Return [X, Y] of the center of cell containing provided text 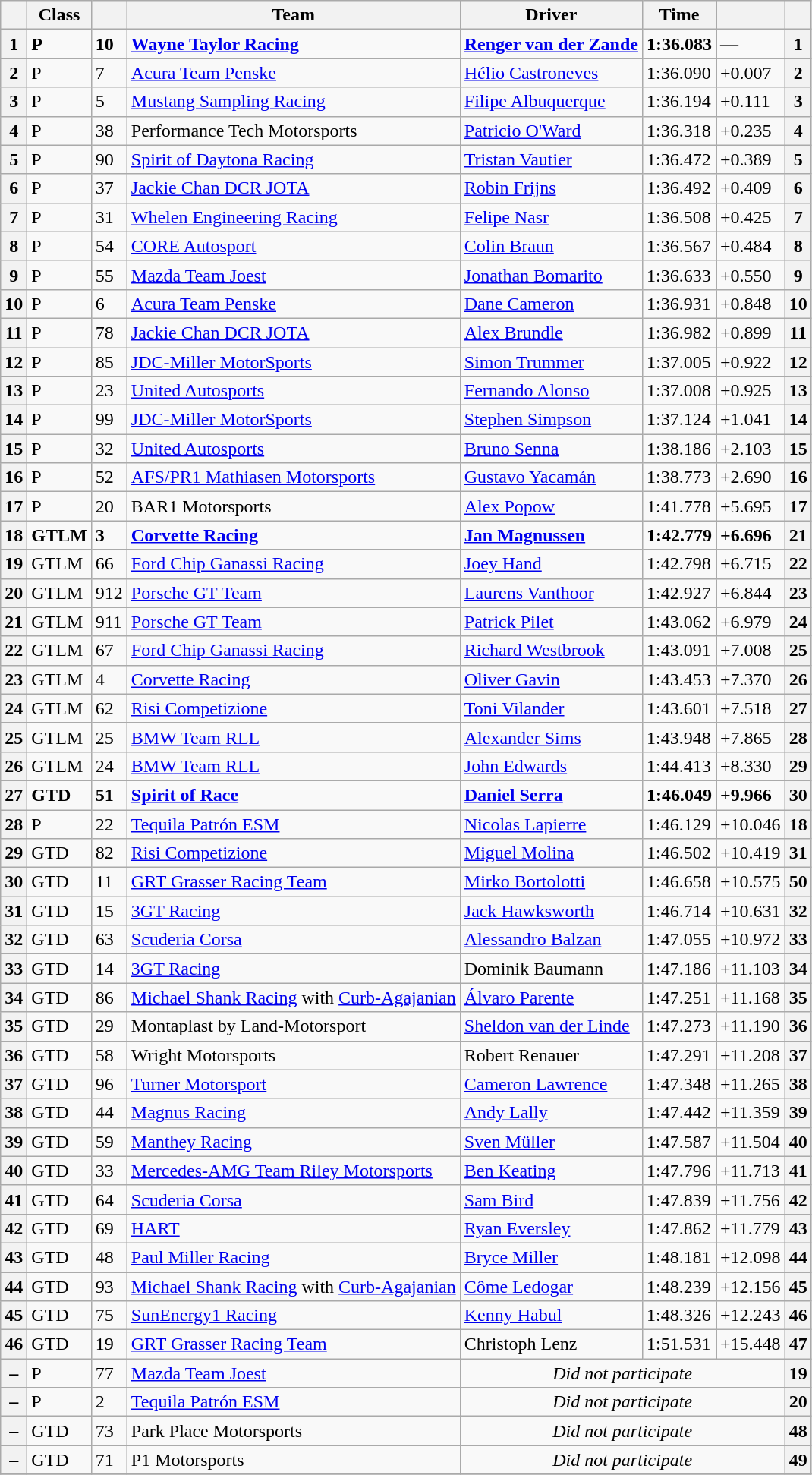
Montaplast by Land-Motorsport [293, 1026]
+11.265 [751, 1084]
1:42.779 [678, 535]
+1.041 [751, 420]
1:47.291 [678, 1055]
86 [109, 998]
71 [109, 1460]
49 [798, 1460]
P1 Motorsports [293, 1460]
1:43.601 [678, 708]
1:36.633 [678, 275]
Spirit of Daytona Racing [293, 159]
Alex Popow [551, 506]
Renger van der Zande [551, 44]
63 [109, 940]
59 [109, 1142]
1:46.049 [678, 795]
+0.848 [751, 304]
Jonathan Bomarito [551, 275]
1:46.502 [678, 853]
+0.235 [751, 131]
1:36.931 [678, 304]
Tristan Vautier [551, 159]
Alexander Sims [551, 737]
+0.007 [751, 73]
Richard Westbrook [551, 651]
Park Place Motorsports [293, 1431]
— [751, 44]
1:47.796 [678, 1171]
+11.168 [751, 998]
69 [109, 1228]
47 [798, 1344]
Wayne Taylor Racing [293, 44]
Álvaro Parente [551, 998]
Filipe Albuquerque [551, 102]
+15.448 [751, 1344]
HART [293, 1228]
Bryce Miller [551, 1257]
+11.190 [751, 1026]
Sven Müller [551, 1142]
+11.756 [751, 1199]
911 [109, 622]
+10.972 [751, 940]
51 [109, 795]
Kenny Habul [551, 1316]
Robin Frijns [551, 188]
+0.425 [751, 217]
1:36.194 [678, 102]
1:36.567 [678, 246]
BAR1 Motorsports [293, 506]
67 [109, 651]
1:37.124 [678, 420]
1:43.062 [678, 622]
75 [109, 1316]
Gustavo Yacamán [551, 477]
1:38.773 [678, 477]
+7.865 [751, 737]
Simon Trummer [551, 362]
1:46.658 [678, 882]
Côme Ledogar [551, 1287]
1:47.839 [678, 1199]
Sheldon van der Linde [551, 1026]
+0.899 [751, 333]
+6.715 [751, 564]
90 [109, 159]
1:47.862 [678, 1228]
66 [109, 564]
1:36.492 [678, 188]
Mercedes-AMG Team Riley Motorsports [293, 1171]
Patrick Pilet [551, 622]
1:47.055 [678, 940]
+12.243 [751, 1316]
Ben Keating [551, 1171]
+2.690 [751, 477]
Mirko Bortolotti [551, 882]
Spirit of Race [293, 795]
1:47.273 [678, 1026]
1:48.326 [678, 1316]
Toni Vilander [551, 708]
John Edwards [551, 766]
73 [109, 1431]
1:46.129 [678, 824]
+9.966 [751, 795]
77 [109, 1373]
Mustang Sampling Racing [293, 102]
1:36.083 [678, 44]
1:47.186 [678, 969]
1:43.091 [678, 651]
Paul Miller Racing [293, 1257]
85 [109, 362]
+11.208 [751, 1055]
Manthey Racing [293, 1142]
+12.156 [751, 1287]
+10.631 [751, 911]
Miguel Molina [551, 853]
Sam Bird [551, 1199]
Daniel Serra [551, 795]
1:36.090 [678, 73]
55 [109, 275]
Dominik Baumann [551, 969]
Driver [551, 15]
+0.484 [751, 246]
1:44.413 [678, 766]
Dane Cameron [551, 304]
Colin Braun [551, 246]
1:37.008 [678, 391]
1:36.982 [678, 333]
+0.111 [751, 102]
+7.518 [751, 708]
78 [109, 333]
Alessandro Balzan [551, 940]
Magnus Racing [293, 1113]
Team [293, 15]
Turner Motorsport [293, 1084]
1:38.186 [678, 449]
Stephen Simpson [551, 420]
1:47.587 [678, 1142]
Bruno Senna [551, 449]
+6.844 [751, 593]
1:36.318 [678, 131]
93 [109, 1287]
1:47.251 [678, 998]
+6.979 [751, 622]
1:46.714 [678, 911]
+2.103 [751, 449]
58 [109, 1055]
1:47.348 [678, 1084]
Joey Hand [551, 564]
AFS/PR1 Mathiasen Motorsports [293, 477]
+0.550 [751, 275]
Performance Tech Motorsports [293, 131]
1:42.927 [678, 593]
+0.409 [751, 188]
50 [798, 882]
Wright Motorsports [293, 1055]
52 [109, 477]
1:47.442 [678, 1113]
Time [678, 15]
Whelen Engineering Racing [293, 217]
+10.575 [751, 882]
+7.370 [751, 679]
Class [59, 15]
+5.695 [751, 506]
1:42.798 [678, 564]
Christoph Lenz [551, 1344]
+8.330 [751, 766]
Fernando Alonso [551, 391]
96 [109, 1084]
82 [109, 853]
1:51.531 [678, 1344]
Cameron Lawrence [551, 1084]
Laurens Vanthoor [551, 593]
+0.389 [751, 159]
62 [109, 708]
Andy Lally [551, 1113]
64 [109, 1199]
1:36.472 [678, 159]
SunEnergy1 Racing [293, 1316]
+11.504 [751, 1142]
+11.103 [751, 969]
Ryan Eversley [551, 1228]
54 [109, 246]
+7.008 [751, 651]
+6.696 [751, 535]
1:43.948 [678, 737]
99 [109, 420]
Oliver Gavin [551, 679]
+0.922 [751, 362]
+11.713 [751, 1171]
Alex Brundle [551, 333]
Robert Renauer [551, 1055]
Jack Hawksworth [551, 911]
+11.359 [751, 1113]
1:36.508 [678, 217]
Nicolas Lapierre [551, 824]
+0.925 [751, 391]
Felipe Nasr [551, 217]
1:48.239 [678, 1287]
1:41.778 [678, 506]
1:48.181 [678, 1257]
1:37.005 [678, 362]
Patricio O'Ward [551, 131]
1:43.453 [678, 679]
+10.046 [751, 824]
+11.779 [751, 1228]
+10.419 [751, 853]
Hélio Castroneves [551, 73]
CORE Autosport [293, 246]
+12.098 [751, 1257]
912 [109, 593]
Jan Magnussen [551, 535]
